Capture the cell that displays the provided text and extract its (x, y) central coordinate. 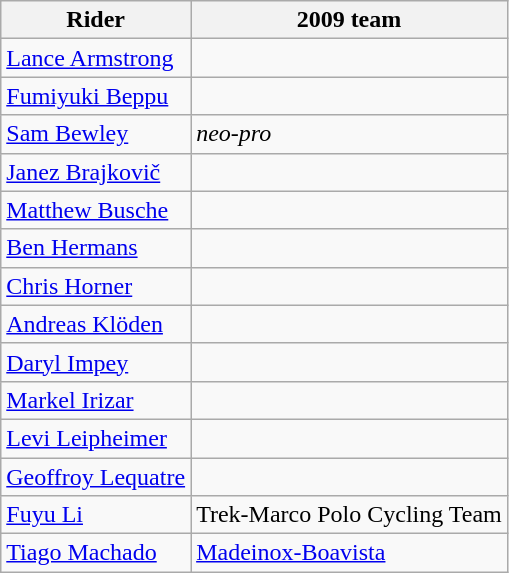
neo-pro (350, 134)
Rider (96, 20)
Fuyu Li (96, 515)
Lance Armstrong (96, 58)
Levi Leipheimer (96, 438)
Daryl Impey (96, 362)
Geoffroy Lequatre (96, 477)
Andreas Klöden (96, 324)
Ben Hermans (96, 248)
Matthew Busche (96, 210)
Trek-Marco Polo Cycling Team (350, 515)
2009 team (350, 20)
Tiago Machado (96, 553)
Fumiyuki Beppu (96, 96)
Janez Brajkovič (96, 172)
Madeinox-Boavista (350, 553)
Sam Bewley (96, 134)
Markel Irizar (96, 400)
Chris Horner (96, 286)
